Provide the [x, y] coordinate of the cell's center where the given text is located.  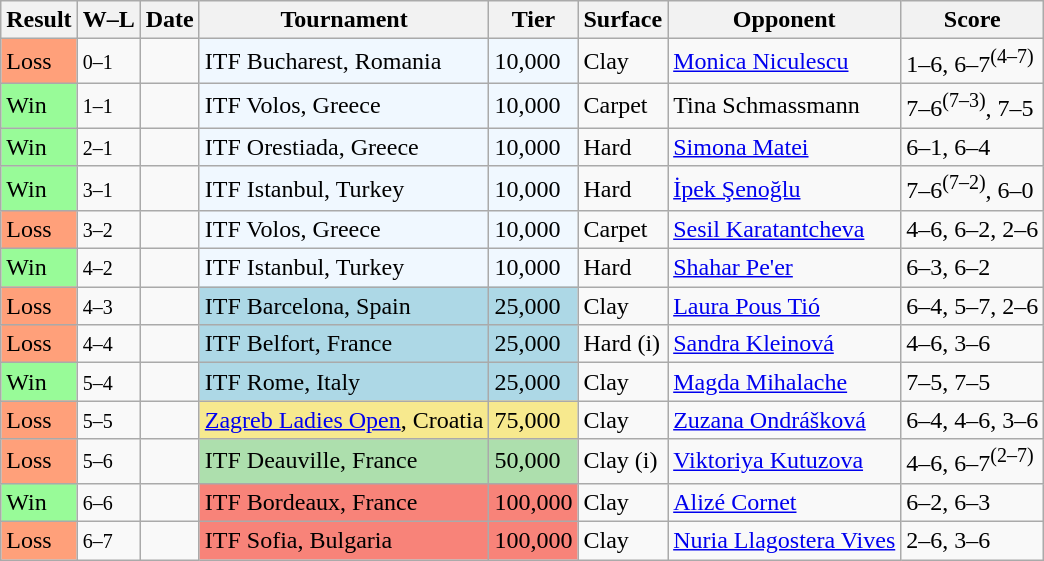
5–5 [108, 420]
4–4 [108, 344]
0–1 [108, 62]
7–6(7–3), 7–5 [972, 106]
ITF Bordeaux, France [344, 502]
Monica Niculescu [784, 62]
6–2, 6–3 [972, 502]
Magda Mihalache [784, 382]
Sandra Kleinová [784, 344]
Clay (i) [623, 462]
Shahar Pe'er [784, 268]
6–1, 6–4 [972, 147]
3–1 [108, 188]
ITF Rome, Italy [344, 382]
2–1 [108, 147]
Sesil Karatantcheva [784, 230]
4–3 [108, 306]
7–6(7–2), 6–0 [972, 188]
Tier [534, 20]
ITF Orestiada, Greece [344, 147]
Score [972, 20]
Surface [623, 20]
75,000 [534, 420]
7–5, 7–5 [972, 382]
Zuzana Ondrášková [784, 420]
Zagreb Ladies Open, Croatia [344, 420]
Viktoriya Kutuzova [784, 462]
Alizé Cornet [784, 502]
5–6 [108, 462]
ITF Belfort, France [344, 344]
1–1 [108, 106]
6–4, 4–6, 3–6 [972, 420]
6–4, 5–7, 2–6 [972, 306]
İpek Şenoğlu [784, 188]
Date [170, 20]
Opponent [784, 20]
W–L [108, 20]
ITF Barcelona, Spain [344, 306]
50,000 [534, 462]
2–6, 3–6 [972, 541]
4–6, 6–2, 2–6 [972, 230]
Tournament [344, 20]
Nuria Llagostera Vives [784, 541]
ITF Bucharest, Romania [344, 62]
Result [39, 20]
Tina Schmassmann [784, 106]
5–4 [108, 382]
6–3, 6–2 [972, 268]
3–2 [108, 230]
Hard (i) [623, 344]
4–6, 6–7(2–7) [972, 462]
4–2 [108, 268]
6–6 [108, 502]
Laura Pous Tió [784, 306]
ITF Deauville, France [344, 462]
ITF Sofia, Bulgaria [344, 541]
6–7 [108, 541]
Simona Matei [784, 147]
1–6, 6–7(4–7) [972, 62]
4–6, 3–6 [972, 344]
